From the cell containing the given text, extract its center point as (x, y) coordinate. 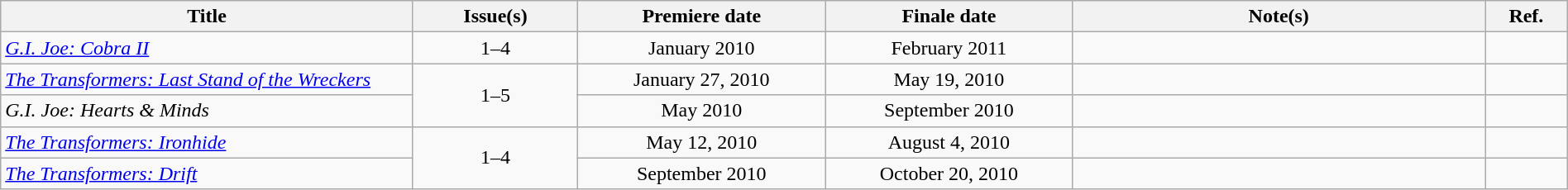
G.I. Joe: Hearts & Minds (207, 111)
January 27, 2010 (701, 79)
August 4, 2010 (949, 142)
Title (207, 17)
G.I. Joe: Cobra II (207, 48)
October 20, 2010 (949, 173)
May 12, 2010 (701, 142)
February 2011 (949, 48)
Premiere date (701, 17)
May 2010 (701, 111)
1–5 (495, 95)
The Transformers: Last Stand of the Wreckers (207, 79)
January 2010 (701, 48)
May 19, 2010 (949, 79)
Note(s) (1279, 17)
Finale date (949, 17)
Issue(s) (495, 17)
The Transformers: Ironhide (207, 142)
The Transformers: Drift (207, 173)
Ref. (1527, 17)
